Pinpoint the cell where the given text exists, returning its [x, y] midpoint coordinate. 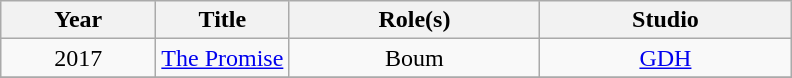
Year [78, 20]
Studio [666, 20]
Role(s) [414, 20]
The Promise [222, 58]
Boum [414, 58]
2017 [78, 58]
GDH [666, 58]
Title [222, 20]
